Search for the cell housing the specified text and yield its [x, y] center coordinate. 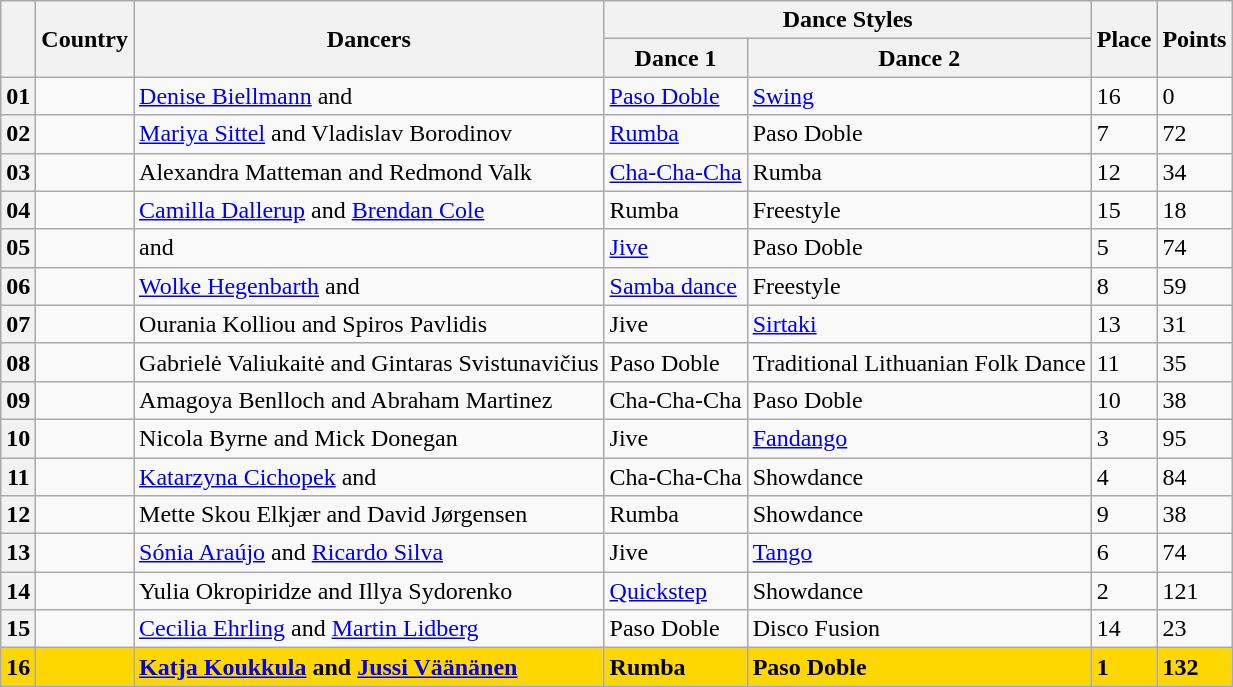
Mette Skou Elkjær and David Jørgensen [370, 515]
0 [1194, 96]
Samba dance [676, 286]
132 [1194, 667]
Place [1124, 39]
Alexandra Matteman and Redmond Valk [370, 172]
84 [1194, 477]
Dance 2 [919, 58]
04 [18, 210]
Amagoya Benlloch and Abraham Martinez [370, 400]
Disco Fusion [919, 629]
35 [1194, 362]
Nicola Byrne and Mick Donegan [370, 438]
Sónia Araújo and Ricardo Silva [370, 553]
18 [1194, 210]
Dancers [370, 39]
06 [18, 286]
9 [1124, 515]
01 [18, 96]
07 [18, 324]
Yulia Okropiridze and Illya Sydorenko [370, 591]
02 [18, 134]
Mariya Sittel and Vladislav Borodinov [370, 134]
31 [1194, 324]
59 [1194, 286]
7 [1124, 134]
Points [1194, 39]
05 [18, 248]
Country [85, 39]
72 [1194, 134]
4 [1124, 477]
121 [1194, 591]
09 [18, 400]
Fandango [919, 438]
and [370, 248]
Ourania Kolliou and Spiros Pavlidis [370, 324]
8 [1124, 286]
Swing [919, 96]
Cecilia Ehrling and Martin Lidberg [370, 629]
Dance Styles [848, 20]
Gabrielė Valiukaitė and Gintaras Svistunavičius [370, 362]
Sirtaki [919, 324]
34 [1194, 172]
1 [1124, 667]
6 [1124, 553]
Traditional Lithuanian Folk Dance [919, 362]
Tango [919, 553]
3 [1124, 438]
5 [1124, 248]
Wolke Hegenbarth and [370, 286]
08 [18, 362]
Katja Koukkula and Jussi Väänänen [370, 667]
Camilla Dallerup and Brendan Cole [370, 210]
Quickstep [676, 591]
2 [1124, 591]
23 [1194, 629]
Dance 1 [676, 58]
Denise Biellmann and [370, 96]
03 [18, 172]
Katarzyna Cichopek and [370, 477]
95 [1194, 438]
